Provide the [x, y] coordinate of the cell's center where the given text is located.  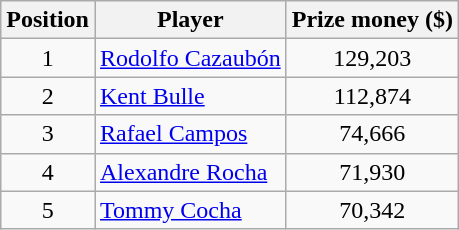
129,203 [372, 58]
Alexandre Rocha [190, 172]
Rodolfo Cazaubón [190, 58]
Prize money ($) [372, 20]
Rafael Campos [190, 134]
3 [48, 134]
70,342 [372, 210]
Kent Bulle [190, 96]
Position [48, 20]
112,874 [372, 96]
Tommy Cocha [190, 210]
4 [48, 172]
5 [48, 210]
74,666 [372, 134]
2 [48, 96]
71,930 [372, 172]
Player [190, 20]
1 [48, 58]
